Return (x, y) of the center of cell containing provided text 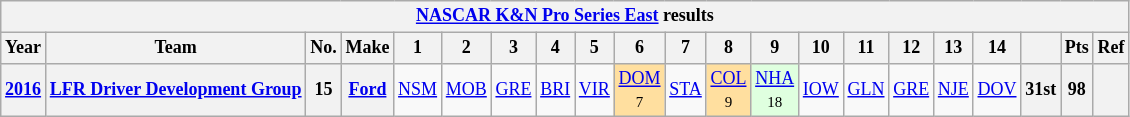
2 (466, 48)
15 (324, 90)
8 (728, 48)
NASCAR K&N Pro Series East results (565, 16)
Make (368, 48)
31st (1041, 90)
STA (686, 90)
COL9 (728, 90)
IOW (820, 90)
NHA18 (775, 90)
98 (1078, 90)
12 (912, 48)
GLN (866, 90)
7 (686, 48)
Year (24, 48)
Ref (1111, 48)
13 (953, 48)
10 (820, 48)
NSM (418, 90)
9 (775, 48)
2016 (24, 90)
Ford (368, 90)
MOB (466, 90)
11 (866, 48)
VIR (594, 90)
Team (175, 48)
LFR Driver Development Group (175, 90)
NJE (953, 90)
5 (594, 48)
1 (418, 48)
DOV (997, 90)
DOM7 (640, 90)
14 (997, 48)
3 (514, 48)
6 (640, 48)
No. (324, 48)
Pts (1078, 48)
4 (556, 48)
BRI (556, 90)
